Find where the given text appears and provide that cell's center as (x, y) coordinate. 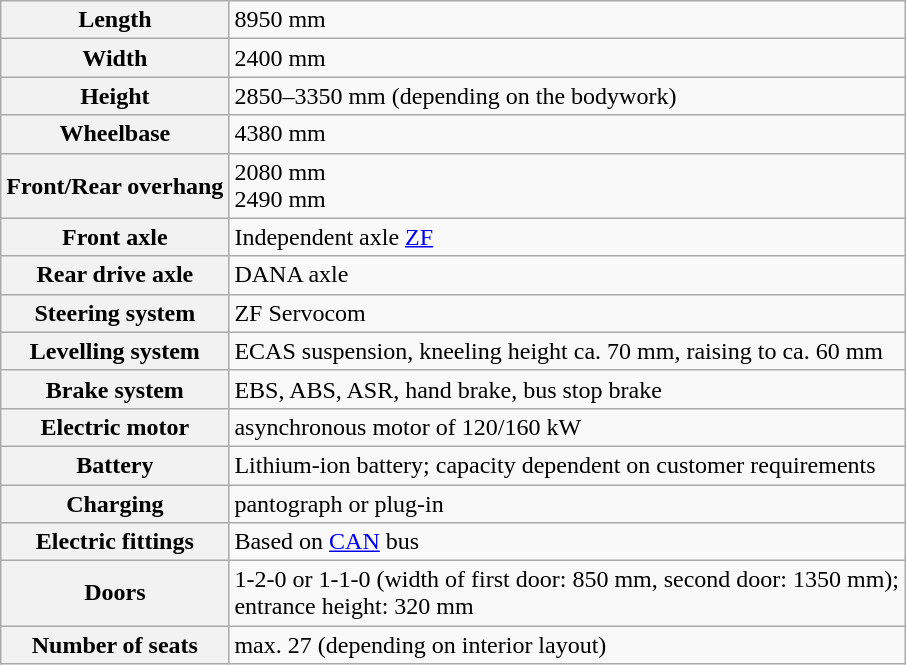
Steering system (115, 313)
Based on CAN bus (567, 542)
Height (115, 96)
EBS, ABS, ASR, hand brake, bus stop brake (567, 389)
Levelling system (115, 351)
Electric fittings (115, 542)
Brake system (115, 389)
2400 mm (567, 58)
Number of seats (115, 645)
Front/Rear overhang (115, 186)
4380 mm (567, 134)
1-2-0 or 1-1-0 (width of first door: 850 mm, second door: 1350 mm);entrance height: 320 mm (567, 594)
Lithium-ion battery; capacity dependent on customer requirements (567, 465)
Wheelbase (115, 134)
2080 mm2490 mm (567, 186)
DANA axle (567, 275)
pantograph or plug-in (567, 503)
8950 mm (567, 20)
Doors (115, 594)
Electric motor (115, 427)
2850–3350 mm (depending on the bodywork) (567, 96)
ZF Servocom (567, 313)
Charging (115, 503)
ECAS suspension, kneeling height ca. 70 mm, raising to ca. 60 mm (567, 351)
Battery (115, 465)
Width (115, 58)
Front axle (115, 237)
asynchronous motor of 120/160 kW (567, 427)
Length (115, 20)
max. 27 (depending on interior layout) (567, 645)
Independent axle ZF (567, 237)
Rear drive axle (115, 275)
